Find where the given text appears and provide that cell's center as [x, y] coordinate. 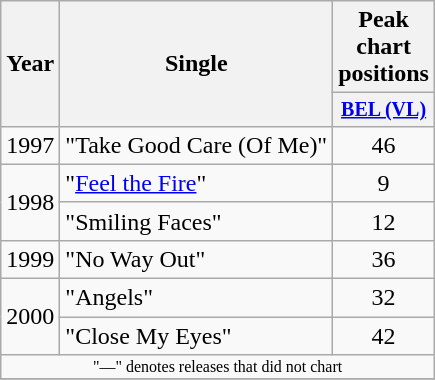
"Angels" [196, 298]
Peak chart positions [384, 47]
Year [30, 64]
1997 [30, 145]
2000 [30, 317]
46 [384, 145]
BEL (VL) [384, 110]
36 [384, 259]
"Take Good Care (Of Me)" [196, 145]
12 [384, 221]
"No Way Out" [196, 259]
"—" denotes releases that did not chart [218, 367]
32 [384, 298]
Single [196, 64]
1998 [30, 202]
"Smiling Faces" [196, 221]
1999 [30, 259]
9 [384, 183]
42 [384, 336]
"Feel the Fire" [196, 183]
"Close My Eyes" [196, 336]
